Return (x, y) of the center of cell containing provided text 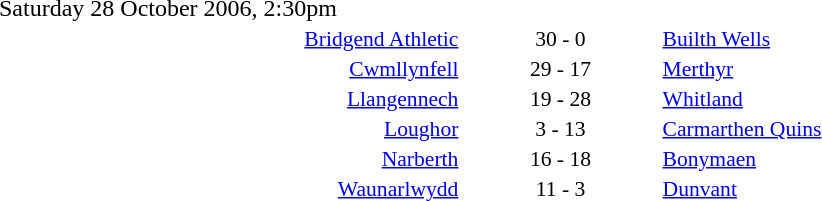
19 - 28 (560, 98)
16 - 18 (560, 158)
30 - 0 (560, 38)
3 - 13 (560, 128)
29 - 17 (560, 68)
